Determine the (x, y) coordinate at the center of the cell enclosing the given text.  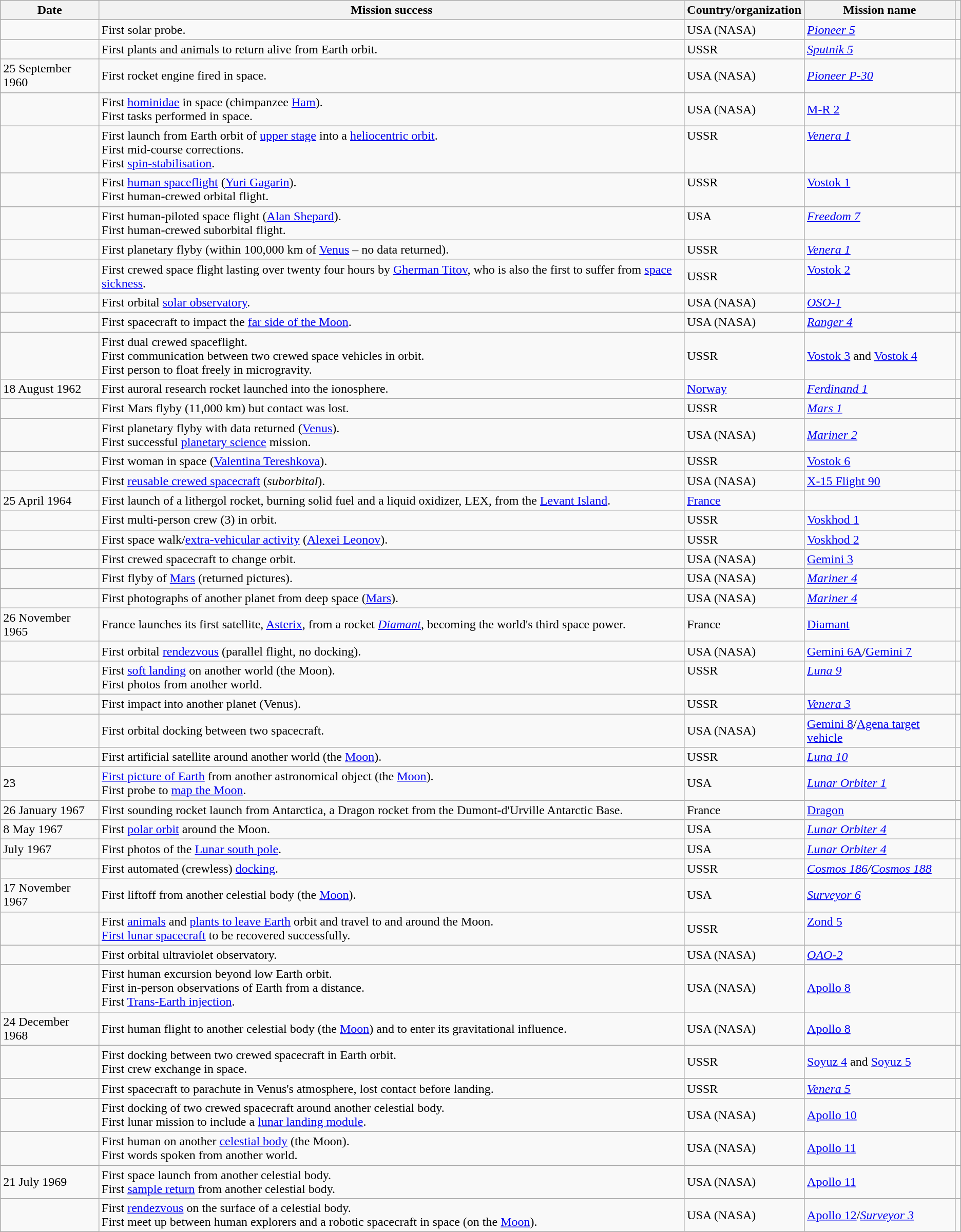
Pioneer P-30 (880, 76)
Gemini 3 (880, 559)
Vostok 3 and Vostok 4 (880, 355)
OAO-2 (880, 955)
First human excursion beyond low Earth orbit.First in-person observations of Earth from a distance.First Trans-Earth injection. (392, 988)
Freedom 7 (880, 223)
Pioneer 5 (880, 30)
First soft landing on another world (the Moon). First photos from another world. (392, 678)
Cosmos 186/Cosmos 188 (880, 869)
First planetary flyby (within 100,000 km of Venus – no data returned). (392, 249)
First polar orbit around the Moon. (392, 830)
First human spaceflight (Yuri Gagarin).First human-crewed orbital flight. (392, 190)
X-15 Flight 90 (880, 481)
First spacecraft to parachute in Venus's atmosphere, lost contact before landing. (392, 1088)
Country/organization (744, 10)
25 April 1964 (50, 500)
Venera 3 (880, 704)
Norway (744, 389)
First orbital rendezvous (parallel flight, no docking). (392, 651)
Mariner 2 (880, 435)
Voskhod 2 (880, 540)
Mission name (880, 10)
First animals and plants to leave Earth orbit and travel to and around the Moon.First lunar spacecraft to be recovered successfully. (392, 928)
26 November 1965 (50, 624)
France launches its first satellite, Asterix, from a rocket Diamant, becoming the world's third space power. (392, 624)
First human flight to another celestial body (the Moon) and to enter its gravitational influence. (392, 1029)
First plants and animals to return alive from Earth orbit. (392, 49)
Diamant (880, 624)
Sputnik 5 (880, 49)
First auroral research rocket launched into the ionosphere. (392, 389)
Soyuz 4 and Soyuz 5 (880, 1062)
18 August 1962 (50, 389)
First human-piloted space flight (Alan Shepard).First human-crewed suborbital flight. (392, 223)
First photographs of another planet from deep space (Mars). (392, 598)
July 1967 (50, 849)
17 November 1967 (50, 895)
First impact into another planet (Venus). (392, 704)
Ferdinand 1 (880, 389)
First rocket engine fired in space. (392, 76)
Apollo 10 (880, 1115)
Date (50, 10)
Gemini 8/Agena target vehicle (880, 730)
Zond 5 (880, 928)
26 January 1967 (50, 810)
21 July 1969 (50, 1182)
First docking between two crewed spacecraft in Earth orbit.First crew exchange in space. (392, 1062)
First photos of the Lunar south pole. (392, 849)
Luna 9 (880, 678)
First Mars flyby (11,000 km) but contact was lost. (392, 409)
First space launch from another celestial body.First sample return from another celestial body. (392, 1182)
First orbital docking between two spacecraft. (392, 730)
Ranger 4 (880, 322)
Venera 5 (880, 1088)
Vostok 2 (880, 276)
25 September 1960 (50, 76)
OSO-1 (880, 302)
First woman in space (Valentina Tereshkova). (392, 461)
First automated (crewless) docking. (392, 869)
First artificial satellite around another world (the Moon). (392, 757)
First planetary flyby with data returned (Venus).First successful planetary science mission. (392, 435)
23 (50, 783)
First solar probe. (392, 30)
First liftoff from another celestial body (the Moon). (392, 895)
First flyby of Mars (returned pictures). (392, 579)
Luna 10 (880, 757)
First launch from Earth orbit of upper stage into a heliocentric orbit.First mid-course corrections. First spin-stabilisation. (392, 149)
First hominidae in space (chimpanzee Ham).First tasks performed in space. (392, 109)
Vostok 1 (880, 190)
M-R 2 (880, 109)
Mars 1 (880, 409)
First crewed spacecraft to change orbit. (392, 559)
First human on another celestial body (the Moon).First words spoken from another world. (392, 1148)
Surveyor 6 (880, 895)
First reusable crewed spacecraft (suborbital). (392, 481)
Gemini 6A/Gemini 7 (880, 651)
First crewed space flight lasting over twenty four hours by Gherman Titov, who is also the first to suffer from space sickness. (392, 276)
First rendezvous on the surface of a celestial body.First meet up between human explorers and a robotic spacecraft in space (on the Moon). (392, 1216)
Vostok 6 (880, 461)
First space walk/extra-vehicular activity (Alexei Leonov). (392, 540)
24 December 1968 (50, 1029)
First picture of Earth from another astronomical object (the Moon).First probe to map the Moon. (392, 783)
First spacecraft to impact the far side of the Moon. (392, 322)
Mission success (392, 10)
First docking of two crewed spacecraft around another celestial body.First lunar mission to include a lunar landing module. (392, 1115)
8 May 1967 (50, 830)
First dual crewed spaceflight.First communication between two crewed space vehicles in orbit.First person to float freely in microgravity. (392, 355)
First orbital solar observatory. (392, 302)
First launch of a lithergol rocket, burning solid fuel and a liquid oxidizer, LEX, from the Levant Island. (392, 500)
Lunar Orbiter 1 (880, 783)
Apollo 12/Surveyor 3 (880, 1216)
Dragon (880, 810)
Voskhod 1 (880, 520)
First multi-person crew (3) in orbit. (392, 520)
First orbital ultraviolet observatory. (392, 955)
First sounding rocket launch from Antarctica, a Dragon rocket from the Dumont-d'Urville Antarctic Base. (392, 810)
